For the text-containing cell, return its midpoint in (X, Y) coordinate format. 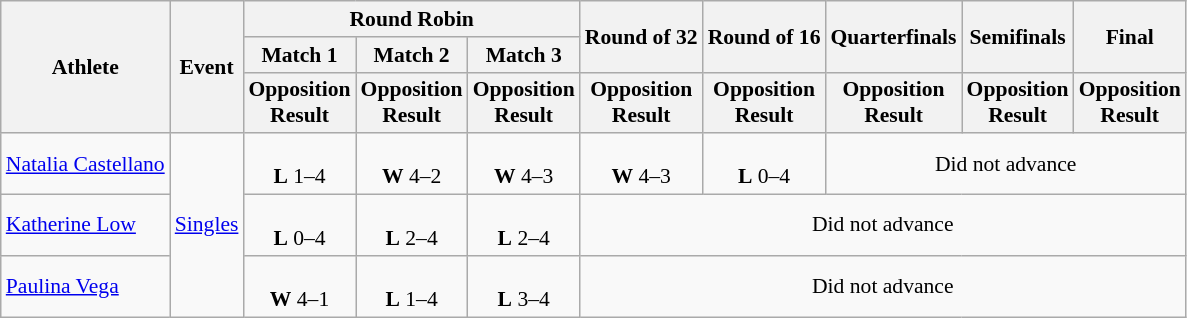
Match 3 (524, 55)
Natalia Castellano (86, 164)
Semifinals (1018, 36)
Athlete (86, 67)
Quarterfinals (894, 36)
Katherine Low (86, 226)
Match 1 (299, 55)
Round of 32 (642, 36)
Final (1130, 36)
Singles (207, 226)
Round of 16 (764, 36)
Event (207, 67)
Round Robin (411, 19)
Paulina Vega (86, 286)
W 4–2 (412, 164)
W 4–1 (299, 286)
Match 2 (412, 55)
L 3–4 (524, 286)
